Capture the cell that displays the provided text and extract its (x, y) central coordinate. 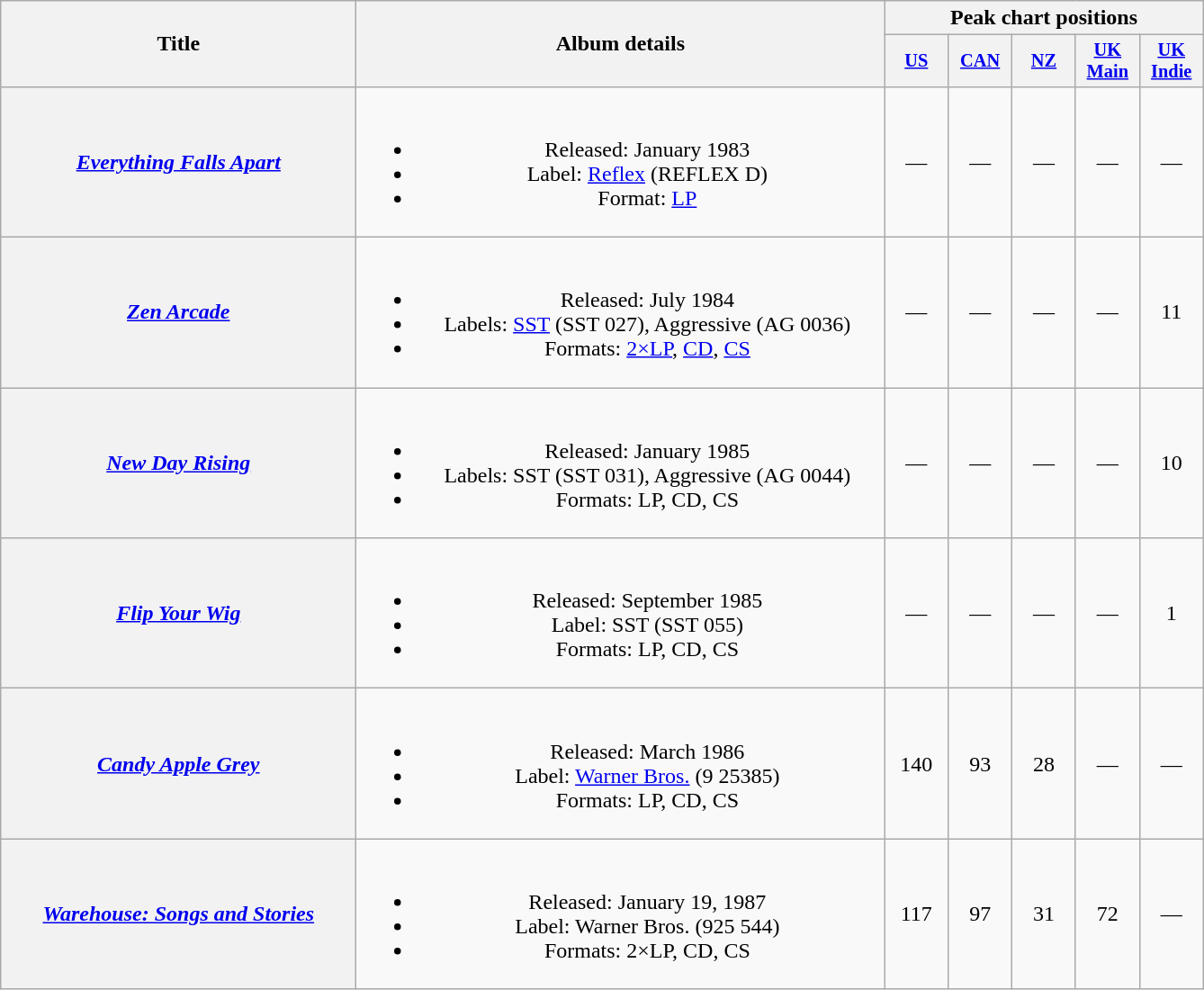
UK Main (1107, 61)
Released: July 1984Labels: SST (SST 027), Aggressive (AG 0036)Formats: 2×LP, CD, CS (621, 313)
97 (981, 914)
Released: January 1985Labels: SST (SST 031), Aggressive (AG 0044)Formats: LP, CD, CS (621, 463)
NZ (1044, 61)
Released: March 1986Label: Warner Bros. (9 25385)Formats: LP, CD, CS (621, 763)
New Day Rising (178, 463)
CAN (981, 61)
28 (1044, 763)
Album details (621, 44)
117 (916, 914)
Released: January 1983Label: Reflex (REFLEX D)Format: LP (621, 162)
1 (1172, 614)
Everything Falls Apart (178, 162)
Flip Your Wig (178, 614)
93 (981, 763)
Released: September 1985Label: SST (SST 055)Formats: LP, CD, CS (621, 614)
Released: January 19, 1987Label: Warner Bros. (925 544)Formats: 2×LP, CD, CS (621, 914)
31 (1044, 914)
Zen Arcade (178, 313)
Peak chart positions (1044, 18)
140 (916, 763)
Warehouse: Songs and Stories (178, 914)
UK Indie (1172, 61)
72 (1107, 914)
Candy Apple Grey (178, 763)
11 (1172, 313)
10 (1172, 463)
US (916, 61)
Title (178, 44)
